Return the [x, y] coordinate for the center point of the cell that contains the specified text.  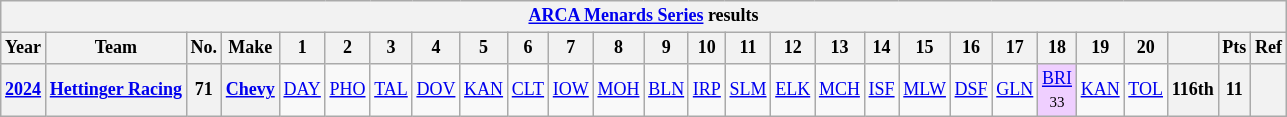
10 [706, 48]
IRP [706, 90]
16 [971, 48]
14 [882, 48]
3 [391, 48]
DOV [436, 90]
Pts [1234, 48]
ISF [882, 90]
ARCA Menards Series results [644, 16]
SLM [748, 90]
No. [204, 48]
1 [302, 48]
Year [24, 48]
DAY [302, 90]
12 [793, 48]
CLT [528, 90]
116th [1192, 90]
Team [116, 48]
Make [250, 48]
GLN [1015, 90]
13 [840, 48]
5 [484, 48]
TAL [391, 90]
17 [1015, 48]
20 [1146, 48]
DSF [971, 90]
18 [1058, 48]
8 [618, 48]
4 [436, 48]
2 [348, 48]
7 [570, 48]
Hettinger Racing [116, 90]
MLW [924, 90]
TOL [1146, 90]
71 [204, 90]
MCH [840, 90]
15 [924, 48]
19 [1100, 48]
IOW [570, 90]
6 [528, 48]
9 [666, 48]
2024 [24, 90]
Chevy [250, 90]
BRI33 [1058, 90]
ELK [793, 90]
MOH [618, 90]
PHO [348, 90]
BLN [666, 90]
Ref [1269, 48]
